From the cell containing the given text, extract its center point as [X, Y] coordinate. 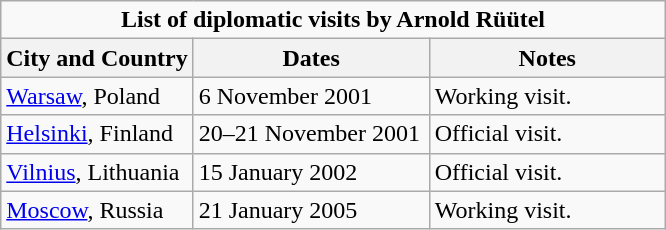
21 January 2005 [311, 210]
Vilnius, Lithuania [97, 172]
City and Country [97, 58]
Moscow, Russia [97, 210]
6 November 2001 [311, 96]
List of diplomatic visits by Arnold Rüütel [334, 20]
Dates [311, 58]
20–21 November 2001 [311, 134]
Notes [547, 58]
15 January 2002 [311, 172]
Warsaw, Poland [97, 96]
Helsinki, Finland [97, 134]
